Capture the cell that displays the provided text and extract its (x, y) central coordinate. 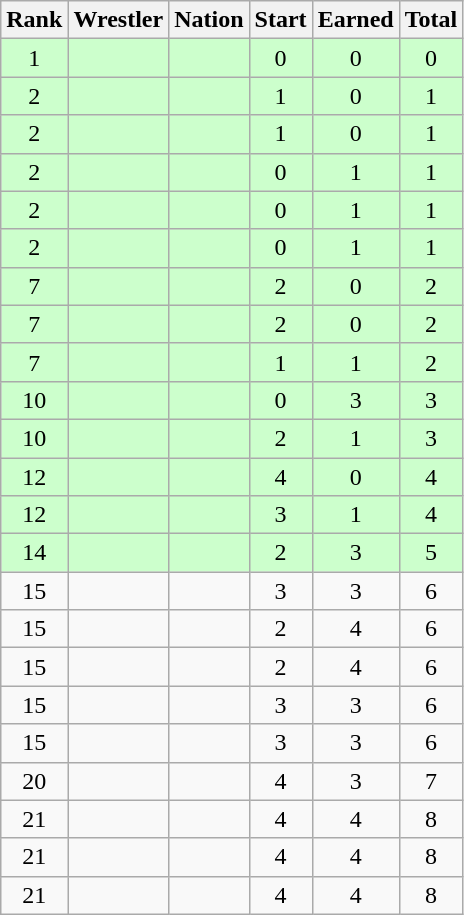
Total (431, 20)
20 (34, 781)
Rank (34, 20)
Wrestler (118, 20)
14 (34, 553)
Earned (356, 20)
Start (280, 20)
Nation (209, 20)
5 (431, 553)
